Identify which cell holds the provided text, then report its (X, Y) central coordinate. 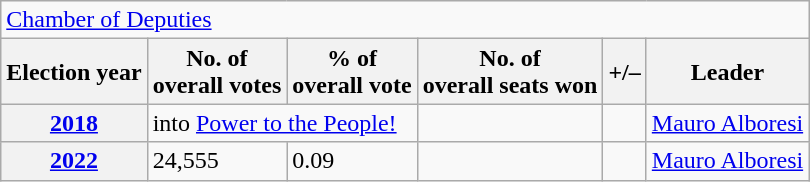
No. ofoverall votes (217, 72)
2018 (74, 123)
2022 (74, 161)
Election year (74, 72)
No. ofoverall seats won (510, 72)
% ofoverall vote (352, 72)
Leader (727, 72)
0.09 (352, 161)
into Power to the People! (282, 123)
+/– (624, 72)
24,555 (217, 161)
Chamber of Deputies (405, 20)
